Capture the cell that displays the provided text and extract its [x, y] central coordinate. 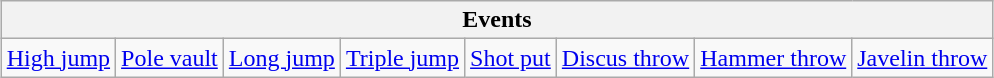
Triple jump [402, 58]
Pole vault [170, 58]
Shot put [511, 58]
Discus throw [625, 58]
High jump [58, 58]
Hammer throw [774, 58]
Long jump [282, 58]
Events [497, 20]
Javelin throw [922, 58]
